Provide the [X, Y] coordinate of the cell's center where the given text is located.  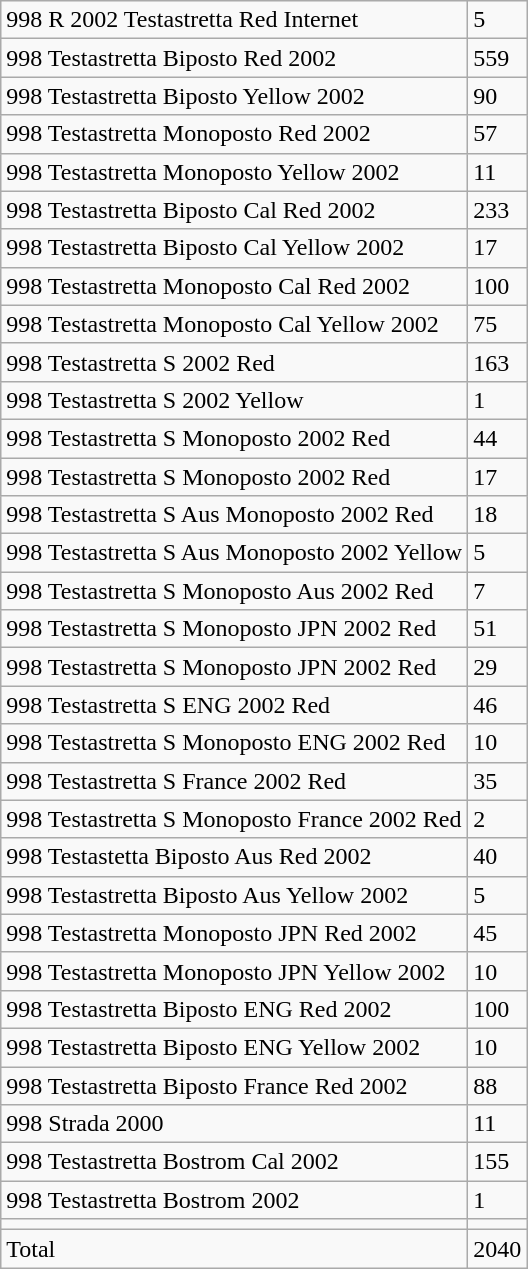
998 Testastretta Biposto Yellow 2002 [234, 96]
998 Testastretta Biposto Cal Yellow 2002 [234, 248]
998 Testastretta Monoposto Cal Red 2002 [234, 286]
998 R 2002 Testastretta Red Internet [234, 20]
Total [234, 1249]
233 [498, 210]
44 [498, 438]
998 Testastretta S Aus Monoposto 2002 Red [234, 515]
998 Testastretta S Monoposto ENG 2002 Red [234, 743]
46 [498, 705]
998 Testastretta Biposto Red 2002 [234, 58]
998 Testastretta Monoposto Cal Yellow 2002 [234, 324]
51 [498, 629]
998 Testastretta Biposto Aus Yellow 2002 [234, 895]
163 [498, 362]
155 [498, 1162]
998 Testastretta Bostrom Cal 2002 [234, 1162]
7 [498, 591]
998 Testastretta S ENG 2002 Red [234, 705]
998 Testastretta S Monoposto Aus 2002 Red [234, 591]
998 Testastretta Biposto ENG Red 2002 [234, 1009]
29 [498, 667]
18 [498, 515]
998 Testastretta Biposto Cal Red 2002 [234, 210]
998 Testastretta Monoposto Red 2002 [234, 134]
998 Testastretta Monoposto JPN Yellow 2002 [234, 971]
998 Testastretta S Monoposto France 2002 Red [234, 819]
998 Testastretta S 2002 Red [234, 362]
998 Testastretta S France 2002 Red [234, 781]
998 Testastretta S 2002 Yellow [234, 400]
998 Strada 2000 [234, 1124]
998 Testastretta Monoposto Yellow 2002 [234, 172]
998 Testastretta Biposto France Red 2002 [234, 1085]
35 [498, 781]
998 Testastretta Bostrom 2002 [234, 1200]
57 [498, 134]
40 [498, 857]
2 [498, 819]
998 Testastretta S Aus Monoposto 2002 Yellow [234, 553]
45 [498, 933]
559 [498, 58]
2040 [498, 1249]
90 [498, 96]
998 Testastretta Biposto ENG Yellow 2002 [234, 1047]
88 [498, 1085]
998 Testastretta Monoposto JPN Red 2002 [234, 933]
998 Testastetta Biposto Aus Red 2002 [234, 857]
75 [498, 324]
